Pinpoint the cell where the given text exists, returning its [x, y] midpoint coordinate. 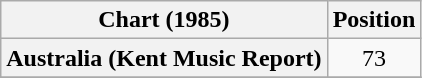
Chart (1985) [164, 20]
73 [374, 58]
Australia (Kent Music Report) [164, 58]
Position [374, 20]
